Return (X, Y) of the center of cell containing provided text 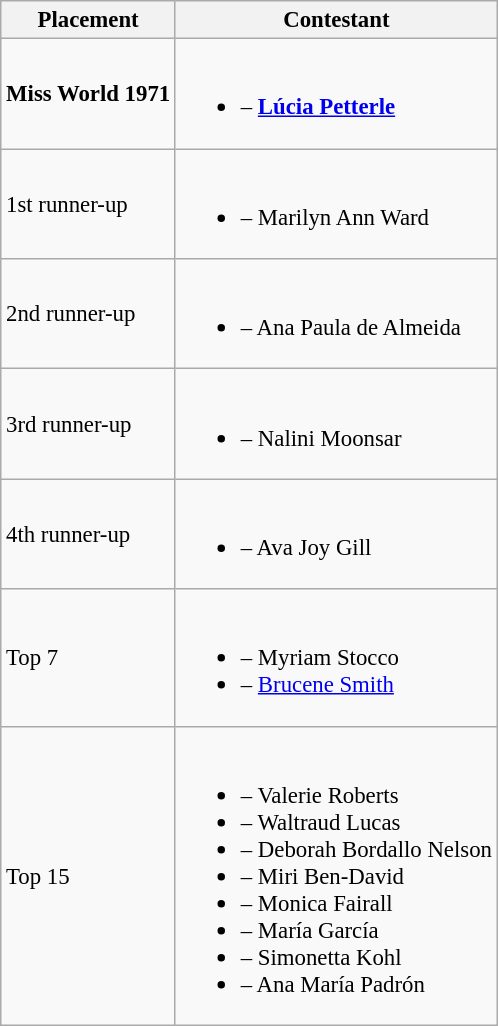
– Myriam Stocco – Brucene Smith (336, 658)
1st runner-up (88, 204)
– Nalini Moonsar (336, 424)
– Ava Joy Gill (336, 534)
– Lúcia Petterle (336, 94)
– Ana Paula de Almeida (336, 314)
Placement (88, 20)
– Valerie Roberts – Waltraud Lucas – Deborah Bordallo Nelson – Miri Ben-David – Monica Fairall – María García – Simonetta Kohl – Ana María Padrón (336, 876)
2nd runner-up (88, 314)
Top 15 (88, 876)
– Marilyn Ann Ward (336, 204)
Top 7 (88, 658)
Miss World 1971 (88, 94)
3rd runner-up (88, 424)
4th runner-up (88, 534)
Contestant (336, 20)
